For the text-containing cell, return its midpoint in [X, Y] coordinate format. 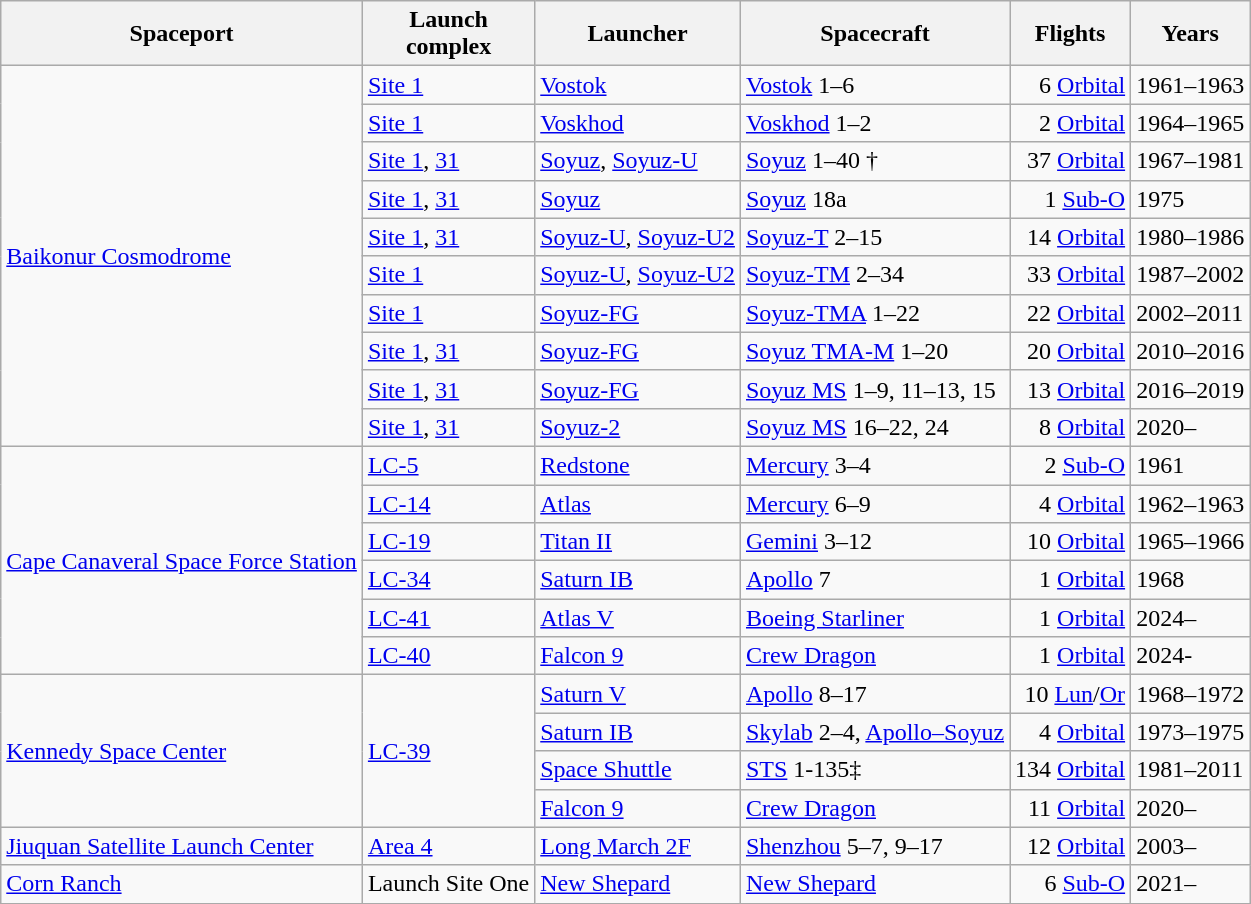
Saturn V [638, 694]
Skylab 2–4, Apollo–Soyuz [874, 732]
13 Orbital [1070, 389]
1968–1972 [1190, 694]
Shenzhou 5–7, 9–17 [874, 846]
Soyuz-T 2–15 [874, 237]
14 Orbital [1070, 237]
Launcher [638, 34]
Vostok 1–6 [874, 85]
Years [1190, 34]
STS 1-135‡ [874, 770]
1964–1965 [1190, 123]
Mercury 6–9 [874, 503]
Kennedy Space Center [182, 751]
11 Orbital [1070, 808]
Flights [1070, 34]
Soyuz-TM 2–34 [874, 275]
Soyuz MS 16–22, 24 [874, 427]
LC-5 [448, 465]
2003– [1190, 846]
Baikonur Cosmodrome [182, 256]
2002–2011 [1190, 313]
8 Orbital [1070, 427]
1 Sub-O [1070, 199]
2 Sub-O [1070, 465]
2024– [1190, 618]
Soyuz TMA-M 1–20 [874, 351]
6 Orbital [1070, 85]
33 Orbital [1070, 275]
2024- [1190, 656]
Gemini 3–12 [874, 542]
1980–1986 [1190, 237]
Soyuz-TMA 1–22 [874, 313]
12 Orbital [1070, 846]
Atlas V [638, 618]
6 Sub-O [1070, 884]
1967–1981 [1190, 161]
Soyuz [638, 199]
Soyuz, Soyuz-U [638, 161]
Mercury 3–4 [874, 465]
2021– [1190, 884]
1973–1975 [1190, 732]
Jiuquan Satellite Launch Center [182, 846]
10 Orbital [1070, 542]
LC-41 [448, 618]
Soyuz 1–40 † [874, 161]
Soyuz 18a [874, 199]
Voskhod 1–2 [874, 123]
Soyuz MS 1–9, 11–13, 15 [874, 389]
Cape Canaveral Space Force Station [182, 560]
Vostok [638, 85]
LC-39 [448, 751]
Redstone [638, 465]
Long March 2F [638, 846]
2016–2019 [1190, 389]
Launchcomplex [448, 34]
1975 [1190, 199]
Apollo 7 [874, 580]
1962–1963 [1190, 503]
Soyuz-2 [638, 427]
Boeing Starliner [874, 618]
LC-19 [448, 542]
1987–2002 [1190, 275]
Space Shuttle [638, 770]
1961 [1190, 465]
Voskhod [638, 123]
1961–1963 [1190, 85]
LC-34 [448, 580]
Corn Ranch [182, 884]
Spaceport [182, 34]
1965–1966 [1190, 542]
Atlas [638, 503]
20 Orbital [1070, 351]
37 Orbital [1070, 161]
Area 4 [448, 846]
LC-14 [448, 503]
1968 [1190, 580]
2 Orbital [1070, 123]
1981–2011 [1190, 770]
Apollo 8–17 [874, 694]
LC-40 [448, 656]
2010–2016 [1190, 351]
22 Orbital [1070, 313]
10 Lun/Or [1070, 694]
Launch Site One [448, 884]
Titan II [638, 542]
Spacecraft [874, 34]
134 Orbital [1070, 770]
